Identify which cell holds the provided text, then report its (X, Y) central coordinate. 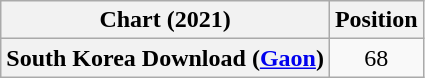
68 (376, 58)
Chart (2021) (166, 20)
South Korea Download (Gaon) (166, 58)
Position (376, 20)
